Detect which cell encompasses the target text, then output its [x, y] center coordinate. 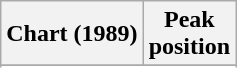
Peakposition [189, 34]
Chart (1989) [72, 34]
